Output the (X, Y) coordinate of the center of the cell containing the given text.  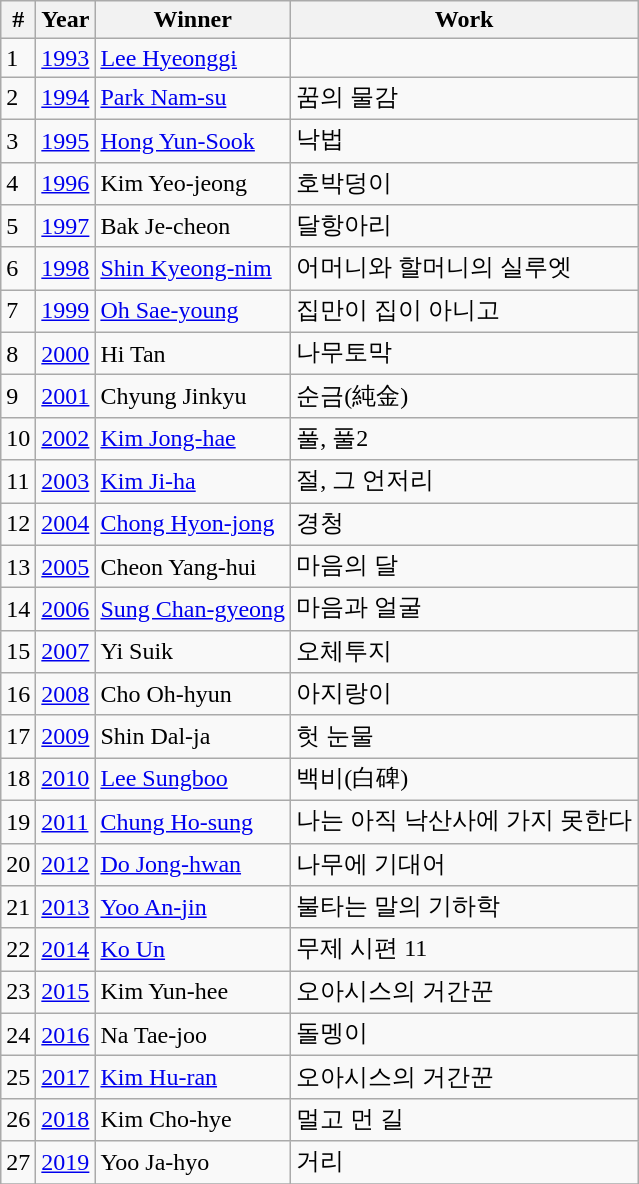
2001 (66, 396)
2019 (66, 1162)
1997 (66, 226)
Shin Kyeong-nim (193, 268)
26 (18, 1120)
Na Tae-joo (193, 1034)
23 (18, 992)
마음의 달 (464, 566)
무제 시편 11 (464, 950)
2012 (66, 864)
마음과 얼굴 (464, 610)
22 (18, 950)
16 (18, 694)
경청 (464, 524)
불타는 말의 기하학 (464, 908)
풀, 풀2 (464, 438)
17 (18, 736)
Work (464, 20)
Hi Tan (193, 354)
어머니와 할머니의 실루엣 (464, 268)
아지랑이 (464, 694)
Lee Sungboo (193, 780)
순금(純金) (464, 396)
3 (18, 140)
집만이 집이 아니고 (464, 312)
11 (18, 482)
5 (18, 226)
Park Nam-su (193, 98)
헛 눈물 (464, 736)
1993 (66, 58)
20 (18, 864)
Yi Suik (193, 652)
7 (18, 312)
25 (18, 1078)
1998 (66, 268)
14 (18, 610)
꿈의 물감 (464, 98)
나는 아직 낙산사에 가지 못한다 (464, 822)
2013 (66, 908)
27 (18, 1162)
2008 (66, 694)
Shin Dal-ja (193, 736)
12 (18, 524)
15 (18, 652)
돌멩이 (464, 1034)
2018 (66, 1120)
Sung Chan-gyeong (193, 610)
2002 (66, 438)
Yoo An-jin (193, 908)
나무에 기대어 (464, 864)
2007 (66, 652)
Do Jong-hwan (193, 864)
Kim Yeo-jeong (193, 184)
Chung Ho-sung (193, 822)
Lee Hyeonggi (193, 58)
Bak Je-cheon (193, 226)
18 (18, 780)
2009 (66, 736)
2004 (66, 524)
나무토막 (464, 354)
6 (18, 268)
8 (18, 354)
Cho Oh-hyun (193, 694)
Chong Hyon-jong (193, 524)
절, 그 언저리 (464, 482)
2000 (66, 354)
오체투지 (464, 652)
19 (18, 822)
Year (66, 20)
2015 (66, 992)
9 (18, 396)
1 (18, 58)
1994 (66, 98)
Kim Yun-hee (193, 992)
Hong Yun-Sook (193, 140)
2010 (66, 780)
2017 (66, 1078)
Kim Jong-hae (193, 438)
1999 (66, 312)
2 (18, 98)
멀고 먼 길 (464, 1120)
Winner (193, 20)
Chyung Jinkyu (193, 396)
2003 (66, 482)
호박덩이 (464, 184)
거리 (464, 1162)
13 (18, 566)
Kim Ji-ha (193, 482)
2011 (66, 822)
2016 (66, 1034)
Yoo Ja-hyo (193, 1162)
낙법 (464, 140)
Cheon Yang-hui (193, 566)
백비(白碑) (464, 780)
Oh Sae-young (193, 312)
Ko Un (193, 950)
2005 (66, 566)
Kim Hu-ran (193, 1078)
Kim Cho-hye (193, 1120)
2006 (66, 610)
달항아리 (464, 226)
2014 (66, 950)
1996 (66, 184)
24 (18, 1034)
10 (18, 438)
# (18, 20)
1995 (66, 140)
21 (18, 908)
4 (18, 184)
